Determine the (X, Y) coordinate at the center of the cell enclosing the given text.  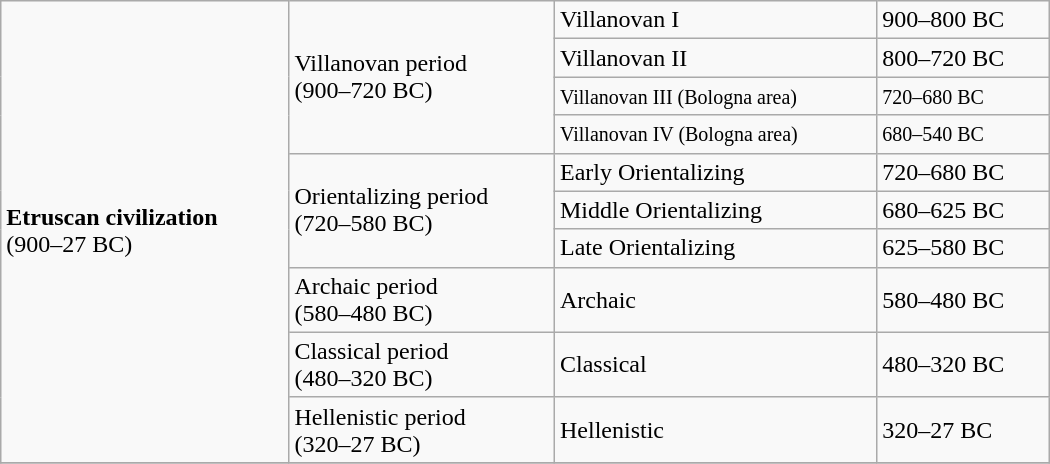
Archaic (715, 300)
Classical period(480–320 BC) (422, 364)
Archaic period(580–480 BC) (422, 300)
680–625 BC (963, 210)
Early Orientalizing (715, 172)
625–580 BC (963, 248)
Villanovan II (715, 58)
Hellenistic period(320–27 BC) (422, 430)
Classical (715, 364)
Villanovan III (Bologna area) (715, 96)
320–27 BC (963, 430)
Middle Orientalizing (715, 210)
Orientalizing period(720–580 BC) (422, 210)
Etruscan civilization(900–27 BC) (145, 232)
Hellenistic (715, 430)
480–320 BC (963, 364)
580–480 BC (963, 300)
Villanovan I (715, 20)
Late Orientalizing (715, 248)
680–540 BC (963, 134)
Villanovan period(900–720 BC) (422, 77)
900–800 BC (963, 20)
Villanovan IV (Bologna area) (715, 134)
800–720 BC (963, 58)
